Capture the cell that displays the provided text and extract its (X, Y) central coordinate. 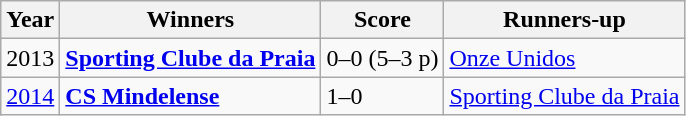
Onze Unidos (564, 58)
Runners-up (564, 20)
CS Mindelense (190, 96)
Winners (190, 20)
Score (382, 20)
2014 (30, 96)
0–0 (5–3 p) (382, 58)
2013 (30, 58)
Year (30, 20)
1–0 (382, 96)
